Return the (X, Y) coordinate for the center point of the cell that contains the specified text.  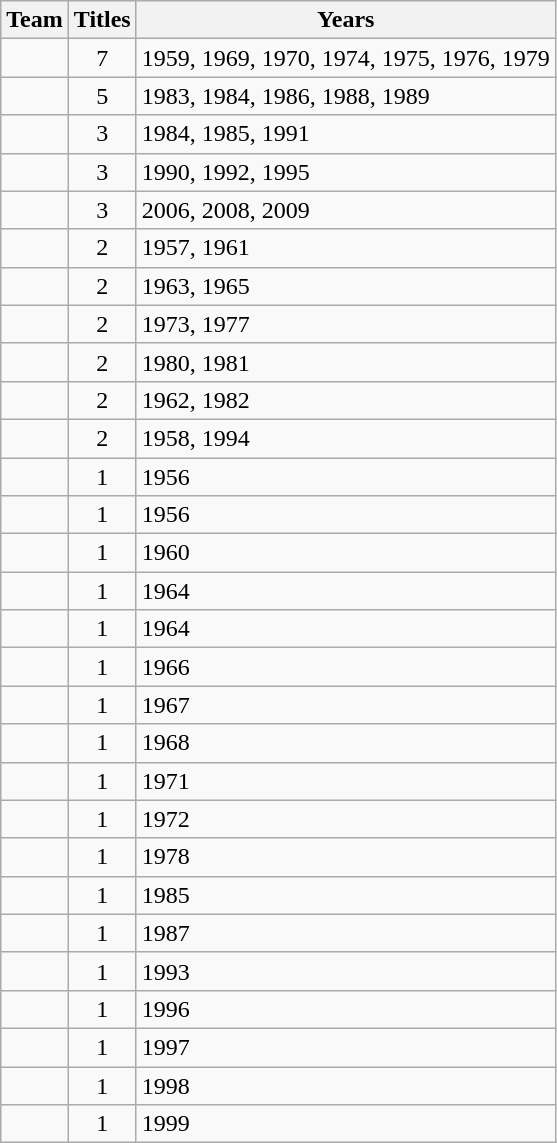
1984, 1985, 1991 (346, 134)
1998 (346, 1085)
1990, 1992, 1995 (346, 172)
1985 (346, 895)
1959, 1969, 1970, 1974, 1975, 1976, 1979 (346, 58)
Team (35, 20)
1971 (346, 781)
1997 (346, 1047)
1987 (346, 933)
1993 (346, 971)
1957, 1961 (346, 248)
1996 (346, 1009)
1973, 1977 (346, 324)
1972 (346, 819)
1967 (346, 705)
1999 (346, 1124)
2006, 2008, 2009 (346, 210)
1960 (346, 553)
Years (346, 20)
1978 (346, 857)
1968 (346, 743)
1963, 1965 (346, 286)
Titles (102, 20)
1966 (346, 667)
1983, 1984, 1986, 1988, 1989 (346, 96)
5 (102, 96)
1962, 1982 (346, 400)
1980, 1981 (346, 362)
7 (102, 58)
1958, 1994 (346, 438)
